Return the (x, y) coordinate for the center point of the cell that contains the specified text.  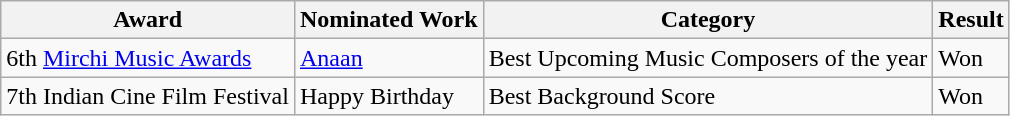
7th Indian Cine Film Festival (148, 96)
Nominated Work (388, 20)
Best Background Score (708, 96)
Happy Birthday (388, 96)
Category (708, 20)
6th Mirchi Music Awards (148, 58)
Award (148, 20)
Anaan (388, 58)
Best Upcoming Music Composers of the year (708, 58)
Result (971, 20)
